Search for the cell housing the specified text and yield its (x, y) center coordinate. 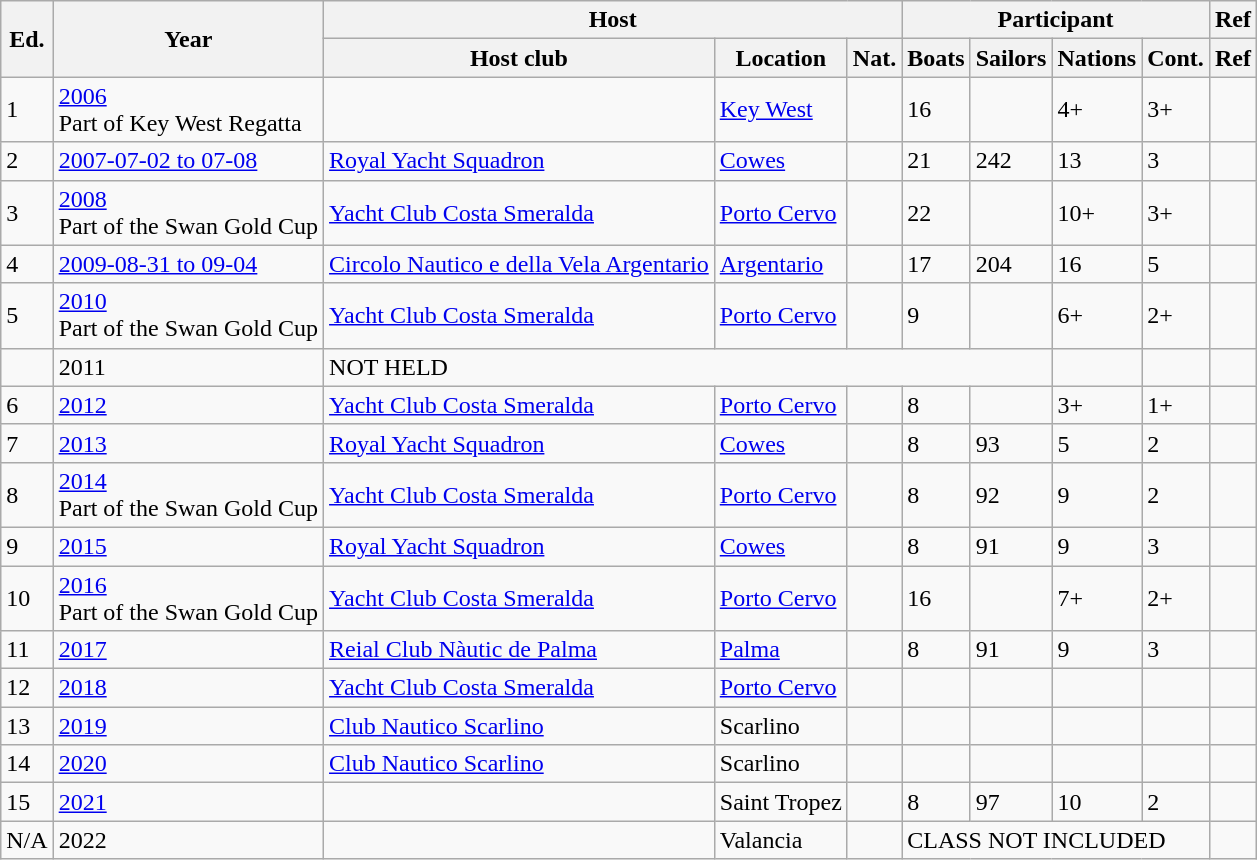
Cont. (1176, 58)
Saint Tropez (780, 802)
11 (27, 650)
Year (188, 39)
Sailors (1011, 58)
2006Part of Key West Regatta (188, 110)
4 (27, 264)
12 (27, 688)
10+ (1097, 212)
Nat. (874, 58)
92 (1011, 494)
2011 (188, 367)
2008Part of the Swan Gold Cup (188, 212)
Host (613, 20)
Participant (1056, 20)
6+ (1097, 316)
Valancia (780, 840)
93 (1011, 443)
Ed. (27, 39)
Location (780, 58)
2021 (188, 802)
NOT HELD (688, 367)
Palma (780, 650)
2015 (188, 546)
242 (1011, 161)
14 (27, 764)
2014Part of the Swan Gold Cup (188, 494)
Argentario (780, 264)
15 (27, 802)
2010Part of the Swan Gold Cup (188, 316)
17 (936, 264)
1 (27, 110)
97 (1011, 802)
4+ (1097, 110)
22 (936, 212)
Reial Club Nàutic de Palma (520, 650)
2022 (188, 840)
N/A (27, 840)
2018 (188, 688)
Host club (520, 58)
Boats (936, 58)
7+ (1097, 598)
2017 (188, 650)
7 (27, 443)
2019 (188, 726)
2007-07-02 to 07-08 (188, 161)
2012 (188, 405)
1+ (1176, 405)
Circolo Nautico e della Vela Argentario (520, 264)
Nations (1097, 58)
2016Part of the Swan Gold Cup (188, 598)
2020 (188, 764)
2013 (188, 443)
2009-08-31 to 09-04 (188, 264)
204 (1011, 264)
Key West (780, 110)
CLASS NOT INCLUDED (1056, 840)
6 (27, 405)
21 (936, 161)
